Locate the cell with the specified text and output its [x, y] center coordinate. 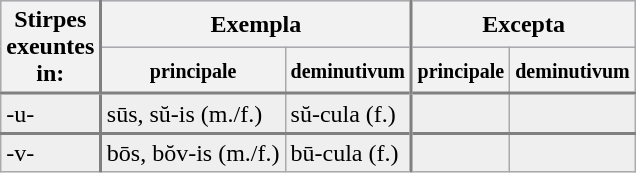
bū-cula (f.) [348, 152]
bōs, bŏv-is (m./f.) [193, 152]
Exempla [256, 24]
Stirpes exeuntes in: [51, 48]
-u- [51, 114]
-v- [51, 152]
sūs, sŭ-is (m./f.) [193, 114]
sŭ-cula (f.) [348, 114]
Excepta [523, 24]
